Locate the cell with the specified text and output its [x, y] center coordinate. 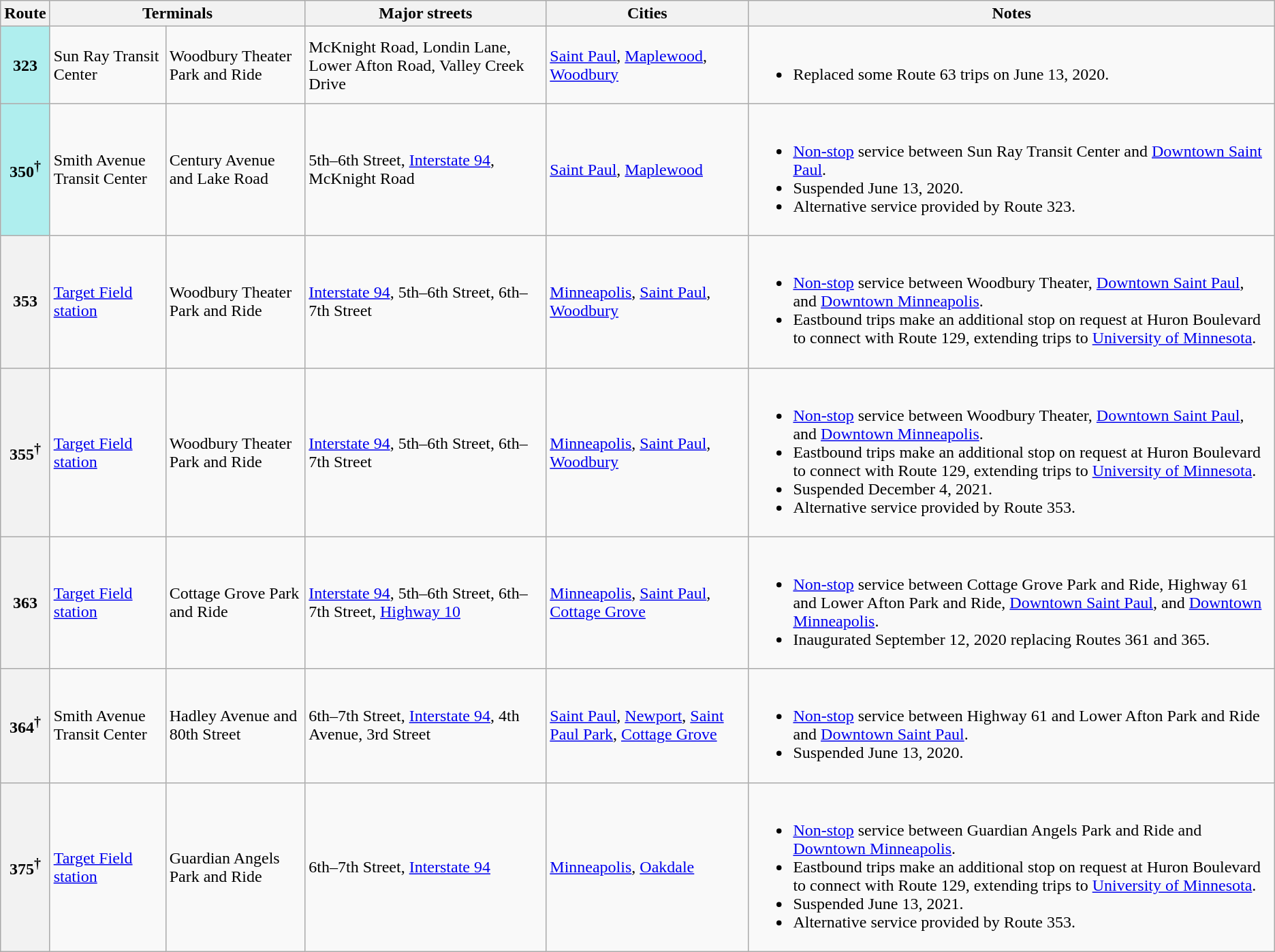
375† [25, 867]
Route [25, 14]
McKnight Road, Londin Lane, Lower Afton Road, Valley Creek Drive [426, 65]
Replaced some Route 63 trips on June 13, 2020. [1011, 65]
Saint Paul, Newport, Saint Paul Park, Cottage Grove [647, 726]
350† [25, 170]
6th–7th Street, Interstate 94 [426, 867]
Major streets [426, 14]
364† [25, 726]
Terminals [177, 14]
Cities [647, 14]
Hadley Avenue and 80th Street [236, 726]
Cottage Grove Park and Ride [236, 603]
323 [25, 65]
Minneapolis, Oakdale [647, 867]
Saint Paul, Maplewood [647, 170]
Sun Ray Transit Center [108, 65]
355† [25, 452]
Interstate 94, 5th–6th Street, 6th–7th Street, Highway 10 [426, 603]
Century Avenue and Lake Road [236, 170]
Notes [1011, 14]
353 [25, 302]
6th–7th Street, Interstate 94, 4th Avenue, 3rd Street [426, 726]
Saint Paul, Maplewood, Woodbury [647, 65]
Non-stop service between Sun Ray Transit Center and Downtown Saint Paul.Suspended June 13, 2020.Alternative service provided by Route 323. [1011, 170]
363 [25, 603]
5th–6th Street, Interstate 94, McKnight Road [426, 170]
Minneapolis, Saint Paul, Cottage Grove [647, 603]
Guardian Angels Park and Ride [236, 867]
Non-stop service between Highway 61 and Lower Afton Park and Ride and Downtown Saint Paul.Suspended June 13, 2020. [1011, 726]
